Scan for the cell matching the given text and deliver its (x, y) coordinate at center. 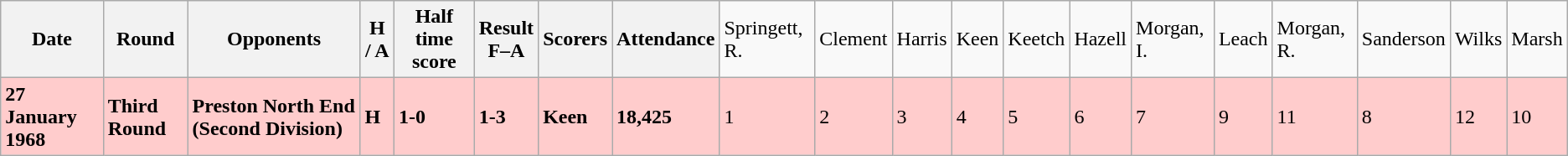
Date (52, 39)
18,425 (666, 117)
Morgan, R. (1315, 39)
2 (854, 117)
1-0 (434, 117)
27 January 1968 (52, 117)
11 (1315, 117)
Opponents (274, 39)
ResultF–A (506, 39)
Springett, R. (767, 39)
Attendance (666, 39)
Hazell (1101, 39)
10 (1537, 117)
1 (767, 117)
8 (1404, 117)
7 (1173, 117)
5 (1037, 117)
Half time score (434, 39)
Third Round (146, 117)
Preston North End (Second Division) (274, 117)
Round (146, 39)
1-3 (506, 117)
Sanderson (1404, 39)
Wilks (1478, 39)
Leach (1243, 39)
6 (1101, 117)
9 (1243, 117)
4 (977, 117)
12 (1478, 117)
Keetch (1037, 39)
H (377, 117)
H / A (377, 39)
Harris (921, 39)
Clement (854, 39)
Morgan, I. (1173, 39)
Marsh (1537, 39)
Scorers (575, 39)
3 (921, 117)
